Scan for the cell matching the given text and deliver its [x, y] coordinate at center. 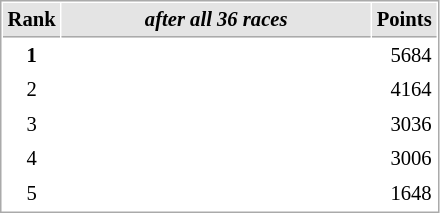
5 [32, 194]
Points [404, 20]
3036 [404, 124]
4 [32, 158]
5684 [404, 56]
3006 [404, 158]
Rank [32, 20]
1648 [404, 194]
2 [32, 90]
3 [32, 124]
1 [32, 56]
4164 [404, 90]
after all 36 races [216, 20]
